Find where the given text appears and provide that cell's center as (X, Y) coordinate. 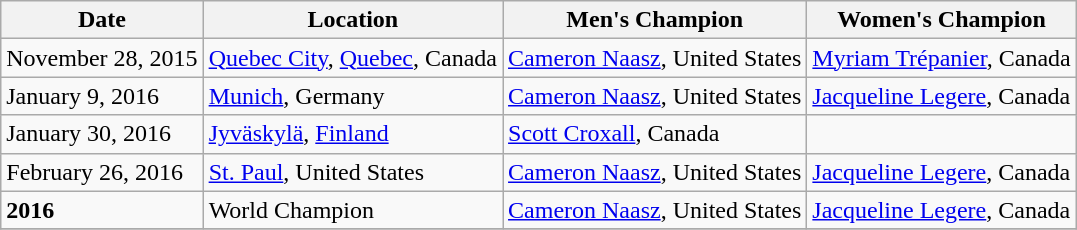
Quebec City, Quebec, Canada (352, 58)
Jyväskylä, Finland (352, 134)
Date (102, 20)
November 28, 2015 (102, 58)
2016 (102, 210)
St. Paul, United States (352, 172)
January 30, 2016 (102, 134)
Scott Croxall, Canada (655, 134)
World Champion (352, 210)
Men's Champion (655, 20)
Location (352, 20)
Munich, Germany (352, 96)
Women's Champion (942, 20)
January 9, 2016 (102, 96)
February 26, 2016 (102, 172)
Myriam Trépanier, Canada (942, 58)
